Search for the cell housing the specified text and yield its [x, y] center coordinate. 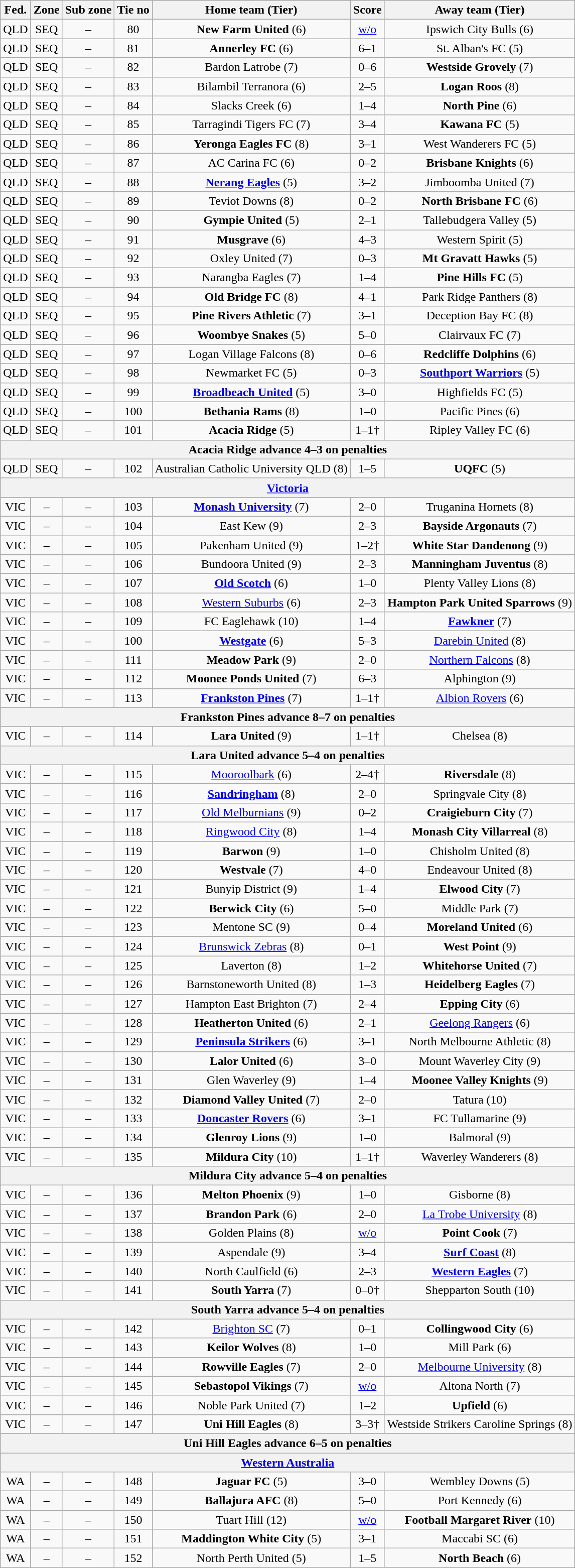
Acacia Ridge advance 4–3 on penalties [288, 449]
85 [133, 125]
81 [133, 48]
Brisbane Knights (6) [480, 163]
129 [133, 1042]
122 [133, 908]
87 [133, 163]
150 [133, 1520]
Ipswich City Bulls (6) [480, 29]
Doncaster Rovers (6) [251, 1118]
Lalor United (6) [251, 1061]
Monash University (7) [251, 507]
East Kew (9) [251, 526]
149 [133, 1501]
Pakenham United (9) [251, 545]
Maddington White City (5) [251, 1539]
Golden Plains (8) [251, 1233]
Old Scotch (6) [251, 583]
Endeavour United (8) [480, 870]
140 [133, 1271]
Logan Village Falcons (8) [251, 354]
139 [133, 1252]
135 [133, 1156]
Wembley Downs (5) [480, 1482]
145 [133, 1386]
Altona North (7) [480, 1386]
5–3 [367, 641]
Bardon Latrobe (7) [251, 67]
Laverton (8) [251, 966]
123 [133, 927]
Western Eagles (7) [480, 1271]
4–3 [367, 239]
Brandon Park (6) [251, 1214]
98 [133, 373]
Glen Waverley (9) [251, 1080]
Slacks Creek (6) [251, 105]
Albion Rovers (6) [480, 698]
3–2 [367, 182]
Musgrave (6) [251, 239]
Bundoora United (9) [251, 564]
Lara United advance 5–4 on penalties [288, 755]
152 [133, 1558]
Jimboomba United (7) [480, 182]
Deception Bay FC (8) [480, 316]
2–5 [367, 86]
144 [133, 1367]
131 [133, 1080]
Balmoral (9) [480, 1137]
137 [133, 1214]
Aspendale (9) [251, 1252]
Upfield (6) [480, 1405]
Mount Waverley City (9) [480, 1061]
Heidelberg Eagles (7) [480, 985]
Bunyip District (9) [251, 889]
Moreland United (6) [480, 927]
Bilambil Terranora (6) [251, 86]
101 [133, 430]
130 [133, 1061]
6–3 [367, 679]
Pine Rivers Athletic (7) [251, 316]
Tallebudgera Valley (5) [480, 220]
Sebastopol Vikings (7) [251, 1386]
Fawkner (7) [480, 622]
Kawana FC (5) [480, 125]
Gympie United (5) [251, 220]
Meadow Park (9) [251, 660]
Zone [46, 10]
128 [133, 1023]
1–3 [367, 985]
Geelong Rangers (6) [480, 1023]
Pacific Pines (6) [480, 411]
Port Kennedy (6) [480, 1501]
102 [133, 468]
Frankston Pines advance 8–7 on penalties [288, 717]
Springvale City (8) [480, 793]
Home team (Tier) [251, 10]
Jaguar FC (5) [251, 1482]
120 [133, 870]
151 [133, 1539]
Moonee Valley Knights (9) [480, 1080]
138 [133, 1233]
132 [133, 1099]
94 [133, 297]
Score [367, 10]
Highfields FC (5) [480, 392]
Noble Park United (7) [251, 1405]
Brunswick Zebras (8) [251, 946]
New Farm United (6) [251, 29]
117 [133, 812]
Berwick City (6) [251, 908]
Shepparton South (10) [480, 1290]
Tatura (10) [480, 1099]
Ballajura AFC (8) [251, 1501]
127 [133, 1004]
Ripley Valley FC (6) [480, 430]
Southport Warriors (5) [480, 373]
Tuart Hill (12) [251, 1520]
0–0† [367, 1290]
Mildura City (10) [251, 1156]
Bayside Argonauts (7) [480, 526]
Pine Hills FC (5) [480, 278]
South Yarra (7) [251, 1290]
97 [133, 354]
109 [133, 622]
Moonee Ponds United (7) [251, 679]
Westgate (6) [251, 641]
Rowville Eagles (7) [251, 1367]
White Star Dandenong (9) [480, 545]
North Melbourne Athletic (8) [480, 1042]
146 [133, 1405]
107 [133, 583]
Nerang Eagles (5) [251, 182]
6–1 [367, 48]
Westvale (7) [251, 870]
Mill Park (6) [480, 1348]
115 [133, 774]
Football Margaret River (10) [480, 1520]
North Perth United (5) [251, 1558]
Melton Phoenix (9) [251, 1195]
111 [133, 660]
113 [133, 698]
148 [133, 1482]
Fed. [16, 10]
Keilor Wolves (8) [251, 1348]
142 [133, 1329]
Westside Grovely (7) [480, 67]
Maccabi SC (6) [480, 1539]
Victoria [288, 488]
118 [133, 831]
Point Cook (7) [480, 1233]
Manningham Juventus (8) [480, 564]
West Point (9) [480, 946]
Western Spirit (5) [480, 239]
143 [133, 1348]
Whitehorse United (7) [480, 966]
2–4 [367, 1004]
Craigieburn City (7) [480, 812]
Chelsea (8) [480, 736]
Mt Gravatt Hawks (5) [480, 259]
86 [133, 144]
134 [133, 1137]
West Wanderers FC (5) [480, 144]
Teviot Downs (8) [251, 201]
Annerley FC (6) [251, 48]
Chisholm United (8) [480, 851]
South Yarra advance 5–4 on penalties [288, 1309]
La Trobe University (8) [480, 1214]
Bethania Rams (8) [251, 411]
Oxley United (7) [251, 259]
Gisborne (8) [480, 1195]
4–0 [367, 870]
Glenroy Lions (9) [251, 1137]
Newmarket FC (5) [251, 373]
Peninsula Strikers (6) [251, 1042]
Diamond Valley United (7) [251, 1099]
Logan Roos (8) [480, 86]
Clairvaux FC (7) [480, 335]
92 [133, 259]
119 [133, 851]
147 [133, 1424]
Epping City (6) [480, 1004]
Mildura City advance 5–4 on penalties [288, 1176]
Surf Coast (8) [480, 1252]
North Brisbane FC (6) [480, 201]
88 [133, 182]
Plenty Valley Lions (8) [480, 583]
Mentone SC (9) [251, 927]
Western Australia [288, 1463]
Sandringham (8) [251, 793]
Tarragindi Tigers FC (7) [251, 125]
103 [133, 507]
114 [133, 736]
Woombye Snakes (5) [251, 335]
95 [133, 316]
Riversdale (8) [480, 774]
108 [133, 602]
126 [133, 985]
4–1 [367, 297]
Darebin United (8) [480, 641]
Yeronga Eagles FC (8) [251, 144]
Elwood City (7) [480, 889]
141 [133, 1290]
83 [133, 86]
Truganina Hornets (8) [480, 507]
96 [133, 335]
Western Suburbs (6) [251, 602]
Sub zone [88, 10]
124 [133, 946]
Uni Hill Eagles (8) [251, 1424]
112 [133, 679]
Waverley Wanderers (8) [480, 1156]
3–3† [367, 1424]
99 [133, 392]
North Beach (6) [480, 1558]
121 [133, 889]
North Caulfield (6) [251, 1271]
Lara United (9) [251, 736]
Frankston Pines (7) [251, 698]
North Pine (6) [480, 105]
Ringwood City (8) [251, 831]
82 [133, 67]
104 [133, 526]
84 [133, 105]
116 [133, 793]
Old Bridge FC (8) [251, 297]
Brighton SC (7) [251, 1329]
Barnstoneworth United (8) [251, 985]
Westside Strikers Caroline Springs (8) [480, 1424]
133 [133, 1118]
Tie no [133, 10]
Old Melburnians (9) [251, 812]
106 [133, 564]
Middle Park (7) [480, 908]
136 [133, 1195]
FC Eaglehawk (10) [251, 622]
105 [133, 545]
Alphington (9) [480, 679]
89 [133, 201]
90 [133, 220]
UQFC (5) [480, 468]
Uni Hill Eagles advance 6–5 on penalties [288, 1443]
91 [133, 239]
Hampton East Brighton (7) [251, 1004]
Melbourne University (8) [480, 1367]
125 [133, 966]
Australian Catholic University QLD (8) [251, 468]
Park Ridge Panthers (8) [480, 297]
Acacia Ridge (5) [251, 430]
Northern Falcons (8) [480, 660]
Hampton Park United Sparrows (9) [480, 602]
1–2† [367, 545]
Monash City Villarreal (8) [480, 831]
2–4† [367, 774]
Narangba Eagles (7) [251, 278]
AC Carina FC (6) [251, 163]
Collingwood City (6) [480, 1329]
93 [133, 278]
Broadbeach United (5) [251, 392]
Heatherton United (6) [251, 1023]
80 [133, 29]
Redcliffe Dolphins (6) [480, 354]
FC Tullamarine (9) [480, 1118]
Barwon (9) [251, 851]
0–4 [367, 927]
Away team (Tier) [480, 10]
St. Alban's FC (5) [480, 48]
Mooroolbark (6) [251, 774]
